Search for the cell housing the specified text and yield its [X, Y] center coordinate. 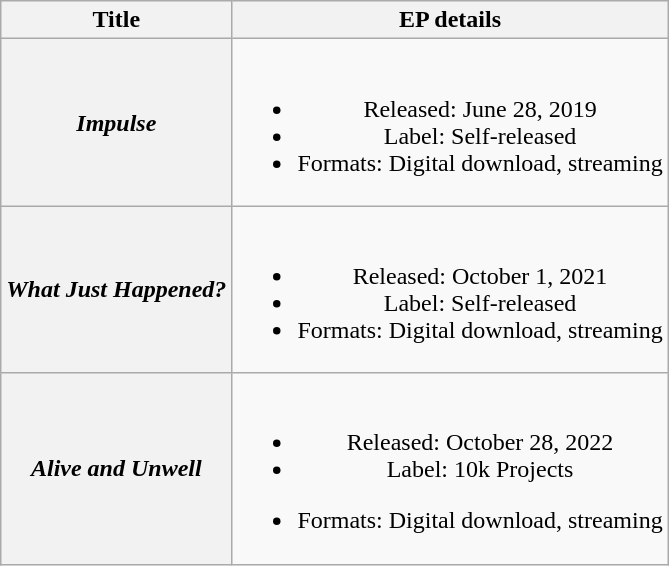
What Just Happened? [116, 290]
Impulse [116, 122]
EP details [450, 20]
Released: June 28, 2019Label: Self-releasedFormats: Digital download, streaming [450, 122]
Released: October 1, 2021Label: Self-releasedFormats: Digital download, streaming [450, 290]
Title [116, 20]
Released: October 28, 2022Label: 10k ProjectsFormats: Digital download, streaming [450, 468]
Alive and Unwell [116, 468]
